Find where the given text appears and provide that cell's center as [x, y] coordinate. 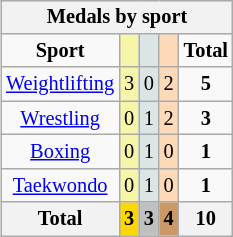
5 [206, 84]
10 [206, 219]
Wrestling [60, 118]
Medals by sport [117, 17]
Boxing [60, 152]
Weightlifting [60, 84]
4 [169, 219]
Sport [60, 51]
Taekwondo [60, 185]
